Return [X, Y] of the center of cell containing provided text 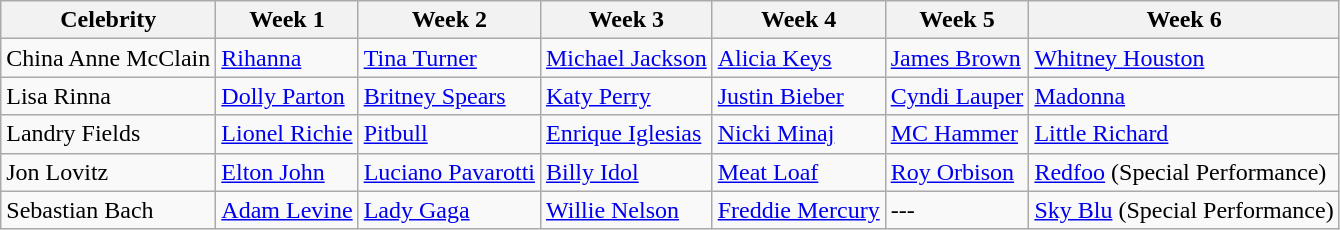
Jon Lovitz [108, 172]
Elton John [287, 172]
Luciano Pavarotti [449, 172]
James Brown [957, 58]
Rihanna [287, 58]
Landry Fields [108, 134]
Celebrity [108, 20]
Enrique Iglesias [626, 134]
Whitney Houston [1184, 58]
Willie Nelson [626, 210]
Katy Perry [626, 96]
Sky Blu (Special Performance) [1184, 210]
Adam Levine [287, 210]
Week 6 [1184, 20]
Lisa Rinna [108, 96]
Michael Jackson [626, 58]
--- [957, 210]
Billy Idol [626, 172]
Roy Orbison [957, 172]
Redfoo (Special Performance) [1184, 172]
Week 3 [626, 20]
Little Richard [1184, 134]
Tina Turner [449, 58]
Lady Gaga [449, 210]
Pitbull [449, 134]
China Anne McClain [108, 58]
Sebastian Bach [108, 210]
Cyndi Lauper [957, 96]
Freddie Mercury [798, 210]
Week 1 [287, 20]
Week 2 [449, 20]
Britney Spears [449, 96]
Nicki Minaj [798, 134]
Meat Loaf [798, 172]
Dolly Parton [287, 96]
Week 5 [957, 20]
Alicia Keys [798, 58]
Madonna [1184, 96]
Lionel Richie [287, 134]
MC Hammer [957, 134]
Week 4 [798, 20]
Justin Bieber [798, 96]
